Scan for the cell matching the given text and deliver its (X, Y) coordinate at center. 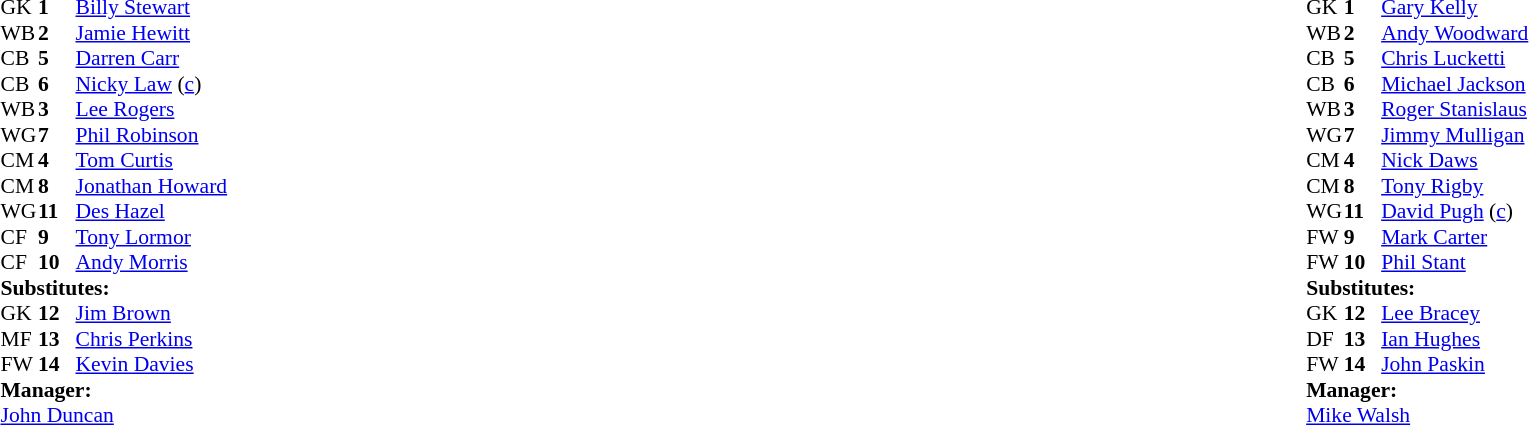
Tony Rigby (1454, 186)
Michael Jackson (1454, 84)
Lee Bracey (1454, 313)
Nicky Law (c) (152, 84)
Chris Perkins (152, 339)
Jamie Hewitt (152, 33)
Mark Carter (1454, 237)
Jonathan Howard (152, 186)
Kevin Davies (152, 365)
Andy Woodward (1454, 33)
Darren Carr (152, 59)
Tony Lormor (152, 237)
Jim Brown (152, 313)
Roger Stanislaus (1454, 109)
Lee Rogers (152, 109)
Phil Stant (1454, 263)
Nick Daws (1454, 161)
David Pugh (c) (1454, 211)
Jimmy Mulligan (1454, 135)
DF (1325, 339)
John Paskin (1454, 365)
Phil Robinson (152, 135)
MF (19, 339)
Tom Curtis (152, 161)
Andy Morris (152, 263)
Ian Hughes (1454, 339)
Des Hazel (152, 211)
Chris Lucketti (1454, 59)
